Scan for the cell matching the given text and deliver its [x, y] coordinate at center. 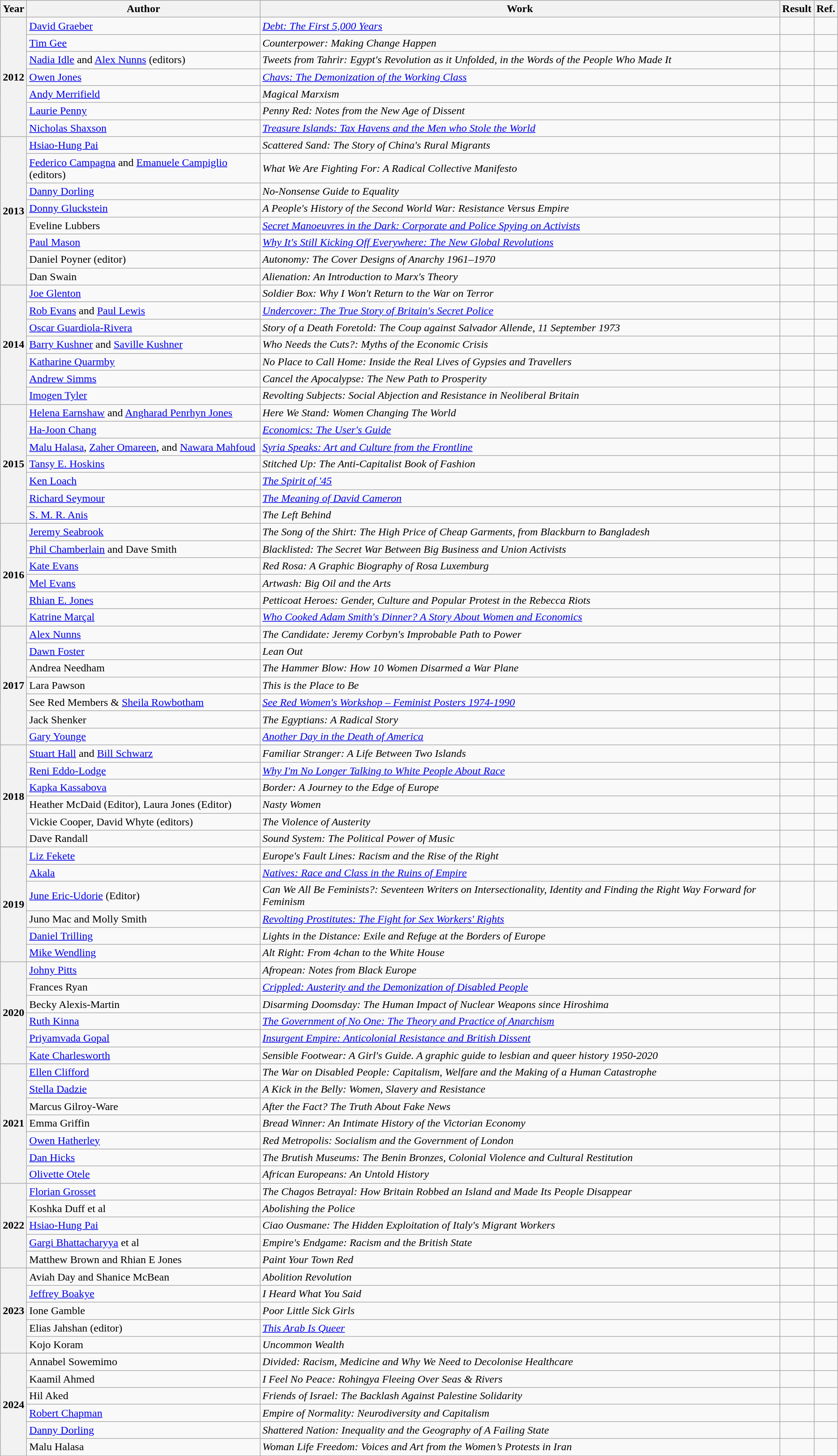
Petticoat Heroes: Gender, Culture and Popular Protest in the Rebecca Riots [520, 600]
Counterpower: Making Change Happen [520, 43]
Poor Little Sick Girls [520, 1311]
Lara Pawson [143, 685]
Annabel Sowemimo [143, 1362]
Donny Gluckstein [143, 208]
Alex Nunns [143, 634]
Abolition Revolution [520, 1277]
Can We All Be Feminists?: Seventeen Writers on Intersectionality, Identity and Finding the Right Way Forward for Feminism [520, 896]
Ciao Ousmane: The Hidden Exploitation of Italy's Migrant Workers [520, 1225]
Rhian E. Jones [143, 600]
Crippled: Austerity and the Demonization of Disabled People [520, 987]
Empire's Endgame: Racism and the British State [520, 1243]
This Arab Is Queer [520, 1328]
2018 [13, 796]
David Graeber [143, 26]
Nadia Idle and Alex Nunns (editors) [143, 60]
Debt: The First 5,000 Years [520, 26]
Year [13, 9]
Dave Randall [143, 839]
Paul Mason [143, 243]
Florian Grosset [143, 1191]
Frances Ryan [143, 987]
Vickie Cooper, David Whyte (editors) [143, 822]
Treasure Islands: Tax Havens and the Men who Stole the World [520, 128]
No Place to Call Home: Inside the Real Lives of Gypsies and Travellers [520, 362]
Aviah Day and Shanice McBean [143, 1277]
The Meaning of David Cameron [520, 498]
Afropean: Notes from Black Europe [520, 970]
A Kick in the Belly: Women, Slavery and Resistance [520, 1089]
Laurie Penny [143, 111]
The Hammer Blow: How 10 Women Disarmed a War Plane [520, 668]
Andrew Simms [143, 379]
Stuart Hall and Bill Schwarz [143, 753]
Ref. [825, 9]
Cancel the Apocalypse: The New Path to Prosperity [520, 379]
Federico Campagna and Emanuele Campiglio (editors) [143, 168]
Revolting Subjects: Social Abjection and Resistance in Neoliberal Britain [520, 396]
Disarming Doomsday: The Human Impact of Nuclear Weapons since Hiroshima [520, 1004]
Paint Your Town Red [520, 1260]
Syria Speaks: Art and Culture from the Frontline [520, 447]
Border: A Journey to the Edge of Europe [520, 788]
2017 [13, 685]
Ione Gamble [143, 1311]
Ellen Clifford [143, 1072]
Autonomy: The Cover Designs of Anarchy 1961–1970 [520, 260]
Elias Jahshan (editor) [143, 1328]
Chavs: The Demonization of the Working Class [520, 77]
After the Fact? The Truth About Fake News [520, 1106]
2012 [13, 77]
Blacklisted: The Secret War Between Big Business and Union Activists [520, 549]
2022 [13, 1225]
Sound System: The Political Power of Music [520, 839]
Richard Seymour [143, 498]
Ha-Joon Chang [143, 430]
Rob Evans and Paul Lewis [143, 311]
Tim Gee [143, 43]
Koshka Duff et al [143, 1208]
2023 [13, 1311]
2020 [13, 1012]
Here We Stand: Women Changing The World [520, 413]
The Spirit of '45 [520, 481]
Johny Pitts [143, 970]
Ken Loach [143, 481]
Undercover: The True Story of Britain's Secret Police [520, 311]
Story of a Death Foretold: The Coup against Salvador Allende, 11 September 1973 [520, 328]
Akala [143, 873]
Robert Chapman [143, 1413]
Stitched Up: The Anti-Capitalist Book of Fashion [520, 464]
Why It's Still Kicking Off Everywhere: The New Global Revolutions [520, 243]
Author [143, 9]
Lean Out [520, 651]
Red Metropolis: Socialism and the Government of London [520, 1140]
June Eric-Udorie (Editor) [143, 896]
Why I'm No Longer Talking to White People About Race [520, 770]
Gargi Bhattacharyya et al [143, 1243]
Kapka Kassabova [143, 788]
Phil Chamberlain and Dave Smith [143, 549]
Olivette Otele [143, 1174]
Scattered Sand: The Story of China's Rural Migrants [520, 145]
The War on Disabled People: Capitalism, Welfare and the Making of a Human Catastrophe [520, 1072]
The Candidate: Jeremy Corbyn's Improbable Path to Power [520, 634]
Nasty Women [520, 805]
Katrine Marçal [143, 617]
The Song of the Shirt: The High Price of Cheap Garments, from Blackburn to Bangladesh [520, 532]
Gary Younge [143, 736]
Tansy E. Hoskins [143, 464]
Marcus Gilroy-Ware [143, 1106]
The Violence of Austerity [520, 822]
Heather McDaid (Editor), Laura Jones (Editor) [143, 805]
Woman Life Freedom: Voices and Art from the Women’s Protests in Iran [520, 1447]
Who Needs the Cuts?: Myths of the Economic Crisis [520, 345]
Andy Merrifield [143, 94]
Secret Manoeuvres in the Dark: Corporate and Police Spying on Activists [520, 225]
Natives: Race and Class in the Ruins of Empire [520, 873]
Mel Evans [143, 583]
Magical Marxism [520, 94]
No-Nonsense Guide to Equality [520, 191]
Lights in the Distance: Exile and Refuge at the Borders of Europe [520, 936]
Ruth Kinna [143, 1021]
Malu Halasa, Zaher Omareen, and Nawara Mahfoud [143, 447]
Jeffrey Boakye [143, 1294]
2015 [13, 464]
Familiar Stranger: A Life Between Two Islands [520, 753]
Becky Alexis-Martin [143, 1004]
I Heard What You Said [520, 1294]
Emma Griffin [143, 1123]
Tweets from Tahrir: Egypt's Revolution as it Unfolded, in the Words of the People Who Made It [520, 60]
Juno Mac and Molly Smith [143, 919]
Soldier Box: Why I Won't Return to the War on Terror [520, 294]
Malu Halasa [143, 1447]
Oscar Guardiola-Rivera [143, 328]
Daniel Poyner (editor) [143, 260]
Owen Jones [143, 77]
African Europeans: An Untold History [520, 1174]
The Government of No One: The Theory and Practice of Anarchism [520, 1021]
2019 [13, 904]
2024 [13, 1405]
Kate Evans [143, 566]
Sensible Footwear: A Girl's Guide. A graphic guide to lesbian and queer history 1950-2020 [520, 1055]
Priyamvada Gopal [143, 1038]
Reni Eddo-Lodge [143, 770]
Who Cooked Adam Smith's Dinner? A Story About Women and Economics [520, 617]
Shattered Nation: Inequality and the Geography of A Failing State [520, 1430]
2016 [13, 575]
Alt Right: From 4chan to the White House [520, 953]
Matthew Brown and Rhian E Jones [143, 1260]
Bread Winner: An Intimate History of the Victorian Economy [520, 1123]
Jeremy Seabrook [143, 532]
Mike Wendling [143, 953]
Friends of Israel: The Backlash Against Palestine Solidarity [520, 1396]
Imogen Tyler [143, 396]
S. M. R. Anis [143, 515]
The Left Behind [520, 515]
Barry Kushner and Saville Kushner [143, 345]
Helena Earnshaw and Angharad Penrhyn Jones [143, 413]
Stella Dadzie [143, 1089]
Red Rosa: A Graphic Biography of Rosa Luxemburg [520, 566]
Katharine Quarmby [143, 362]
Artwash: Big Oil and the Arts [520, 583]
Jack Shenker [143, 719]
What We Are Fighting For: A Radical Collective Manifesto [520, 168]
See Red Members & Sheila Rowbotham [143, 702]
Europe's Fault Lines: Racism and the Rise of the Right [520, 856]
Revolting Prostitutes: The Fight for Sex Workers' Rights [520, 919]
2014 [13, 345]
Eveline Lubbers [143, 225]
Work [520, 9]
Daniel Trilling [143, 936]
The Brutish Museums: The Benin Bronzes, Colonial Violence and Cultural Restitution [520, 1157]
Kaamil Ahmed [143, 1379]
Andrea Needham [143, 668]
I Feel No Peace: Rohingya Fleeing Over Seas & Rivers [520, 1379]
Divided: Racism, Medicine and Why We Need to Decolonise Healthcare [520, 1362]
Another Day in the Death of America [520, 736]
A People's History of the Second World War: Resistance Versus Empire [520, 208]
This is the Place to Be [520, 685]
Dan Hicks [143, 1157]
The Egyptians: A Radical Story [520, 719]
2013 [13, 211]
Penny Red: Notes from the New Age of Dissent [520, 111]
Joe Glenton [143, 294]
Economics: The User's Guide [520, 430]
Nicholas Shaxson [143, 128]
The Chagos Betrayal: How Britain Robbed an Island and Made Its People Disappear [520, 1191]
Empire of Normality: Neurodiversity and Capitalism [520, 1413]
See Red Women's Workshop – Feminist Posters 1974-1990 [520, 702]
Liz Fekete [143, 856]
Alienation: An Introduction to Marx's Theory [520, 277]
2021 [13, 1123]
Dan Swain [143, 277]
Owen Hatherley [143, 1140]
Abolishing the Police [520, 1208]
Insurgent Empire: Anticolonial Resistance and British Dissent [520, 1038]
Dawn Foster [143, 651]
Uncommon Wealth [520, 1345]
Kojo Koram [143, 1345]
Hil Aked [143, 1396]
Kate Charlesworth [143, 1055]
Result [797, 9]
